Output the [X, Y] coordinate of the center of the cell containing the given text.  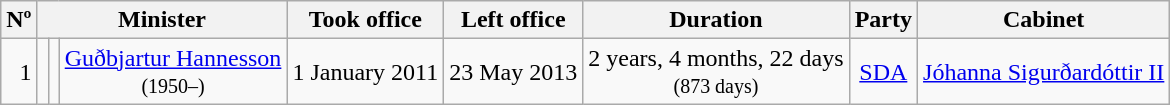
Duration [716, 20]
Cabinet [1044, 20]
2 years, 4 months, 22 days(873 days) [716, 72]
1 January 2011 [366, 72]
SDA [883, 72]
Left office [514, 20]
Nº [19, 20]
Minister [162, 20]
Guðbjartur Hannesson(1950–) [173, 72]
Took office [366, 20]
1 [19, 72]
23 May 2013 [514, 72]
Party [883, 20]
Jóhanna Sigurðardóttir II [1044, 72]
